For the text-containing cell, return its midpoint in [x, y] coordinate format. 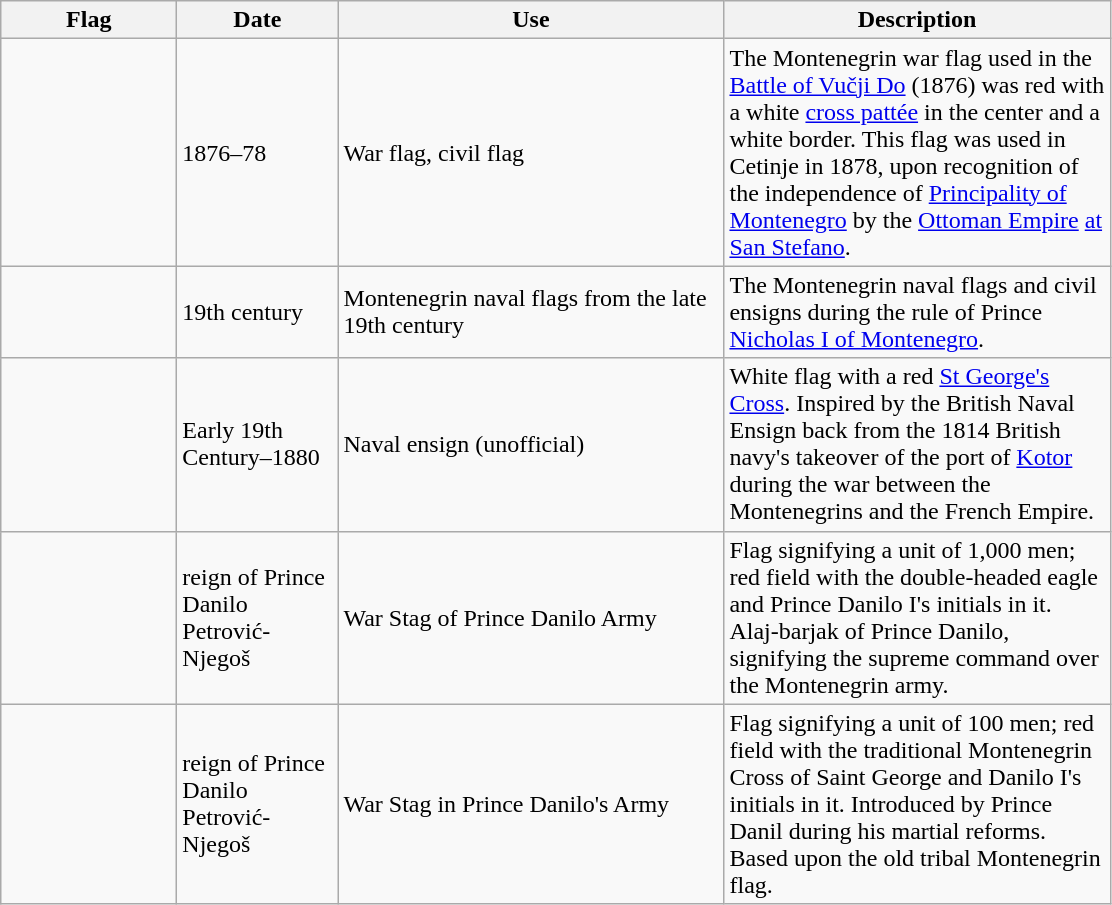
1876–78 [258, 152]
Description [917, 20]
The Montenegrin naval flags and civil ensigns during the rule of Prince Nicholas I of Montenegro. [917, 312]
Montenegrin naval flags from the late 19th century [531, 312]
Use [531, 20]
Flag [89, 20]
War Stag in Prince Danilo's Army [531, 804]
Naval ensign (unofficial) [531, 444]
Date [258, 20]
Early 19th Century–1880 [258, 444]
19th century [258, 312]
War Stag of Prince Danilo Army [531, 618]
War flag, civil flag [531, 152]
